Find where the given text appears and provide that cell's center as (x, y) coordinate. 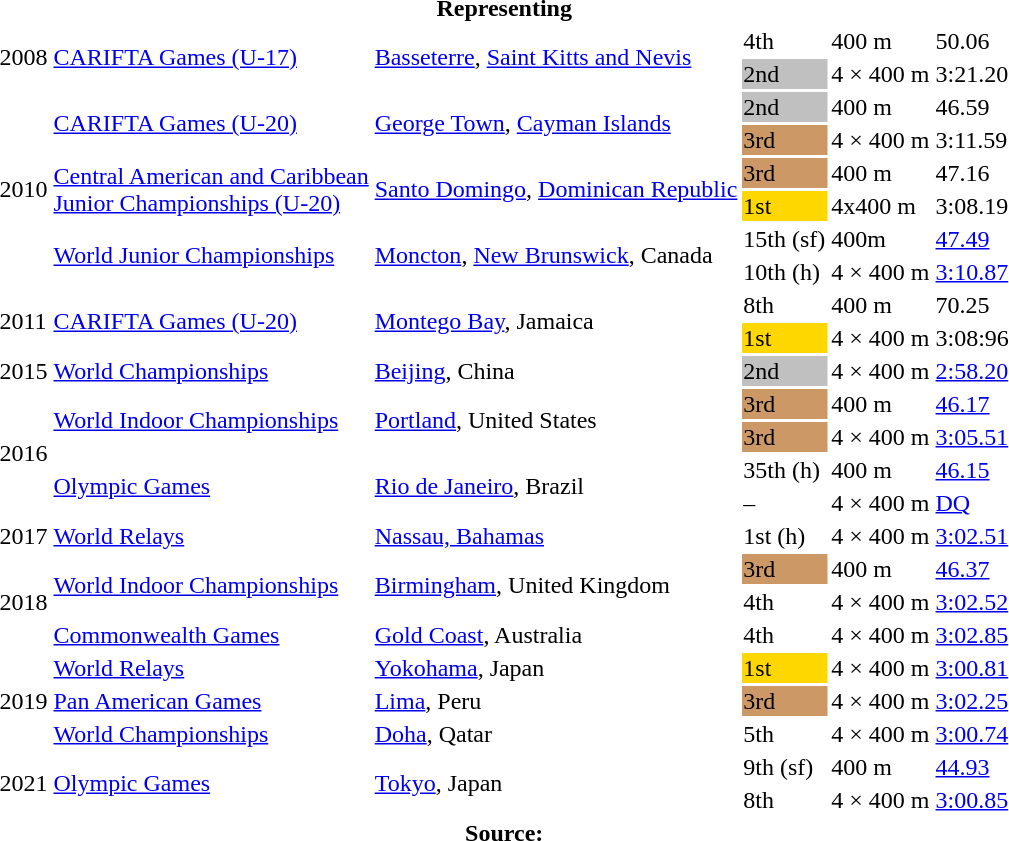
10th (h) (784, 272)
1st (h) (784, 536)
15th (sf) (784, 239)
Pan American Games (211, 701)
Moncton, New Brunswick, Canada (556, 256)
9th (sf) (784, 767)
Nassau, Bahamas (556, 536)
4x400 m (880, 206)
35th (h) (784, 470)
Commonwealth Games (211, 635)
CARIFTA Games (U-17) (211, 58)
Birmingham, United Kingdom (556, 586)
Gold Coast, Australia (556, 635)
Lima, Peru (556, 701)
Rio de Janeiro, Brazil (556, 486)
Yokohama, Japan (556, 668)
World Junior Championships (211, 256)
Tokyo, Japan (556, 784)
Portland, United States (556, 420)
Basseterre, Saint Kitts and Nevis (556, 58)
George Town, Cayman Islands (556, 124)
400m (880, 239)
Beijing, China (556, 371)
Doha, Qatar (556, 734)
– (784, 503)
5th (784, 734)
Central American and CaribbeanJunior Championships (U-20) (211, 190)
Santo Domingo, Dominican Republic (556, 190)
Montego Bay, Jamaica (556, 322)
